Locate the cell with the specified text and output its [x, y] center coordinate. 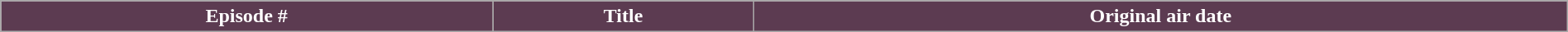
Original air date [1160, 16]
Title [624, 16]
Episode # [246, 16]
